Determine the (X, Y) coordinate at the center of the cell enclosing the given text.  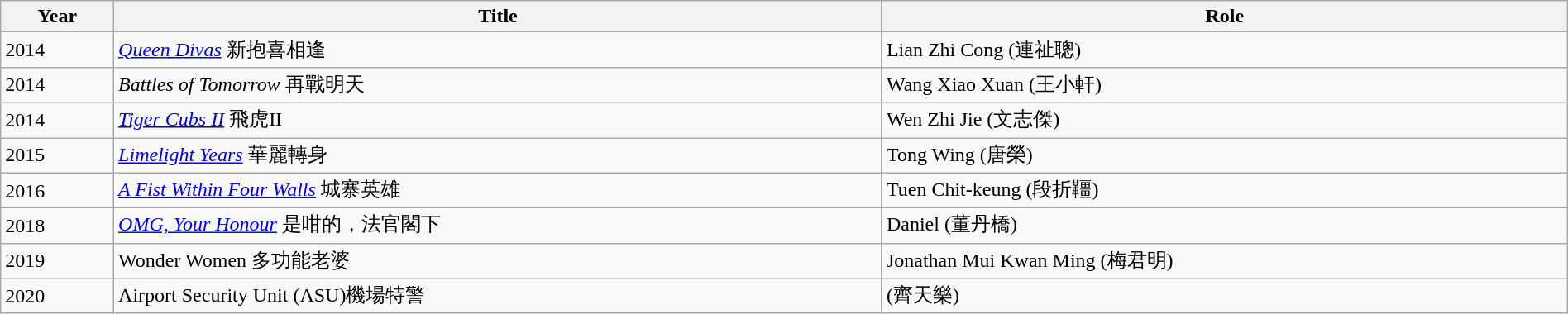
Jonathan Mui Kwan Ming (梅君明) (1224, 261)
Wen Zhi Jie (文志傑) (1224, 121)
Wang Xiao Xuan (王小軒) (1224, 84)
2015 (58, 155)
Airport Security Unit (ASU)機場特警 (498, 296)
A Fist Within Four Walls 城寨英雄 (498, 190)
Daniel (董丹橋) (1224, 226)
Limelight Years 華麗轉身 (498, 155)
2020 (58, 296)
Wonder Women 多功能老婆 (498, 261)
2018 (58, 226)
2019 (58, 261)
Tiger Cubs II 飛虎II (498, 121)
Role (1224, 17)
Tuen Chit-keung (段折韁) (1224, 190)
OMG, Your Honour 是咁的，法官閣下 (498, 226)
Year (58, 17)
Queen Divas 新抱喜相逢 (498, 50)
Battles of Tomorrow 再戰明天 (498, 84)
Tong Wing (唐榮) (1224, 155)
2016 (58, 190)
Lian Zhi Cong (連祉聰) (1224, 50)
Title (498, 17)
(齊天樂) (1224, 296)
